Capture the cell that displays the provided text and extract its [X, Y] central coordinate. 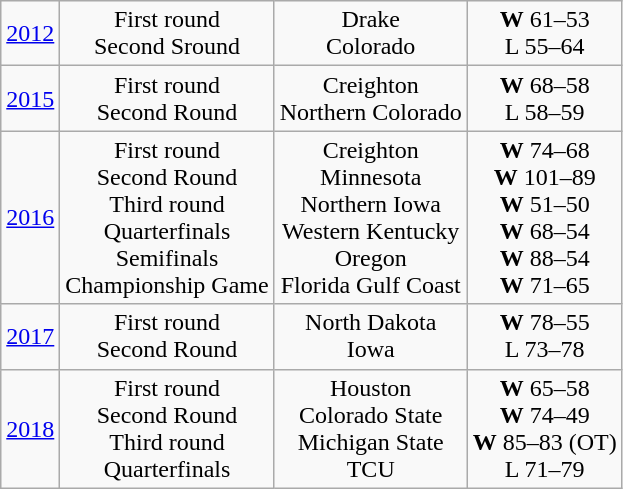
W 74–68 W 101–89 W 51–50 W 68–54 W 88–54 W 71–65 [544, 218]
Creighton Minnesota Northern Iowa Western Kentucky Oregon Florida Gulf Coast [370, 218]
First round Second Sround [167, 34]
W 65–58 W 74–49 W 85–83 (OT) L 71–79 [544, 428]
2016 [30, 218]
Houston Colorado State Michigan State TCU [370, 428]
2017 [30, 336]
First round Second Round Third round Quarterfinals [167, 428]
Drake Colorado [370, 34]
First round Second Round Third round Quarterfinals Semifinals Championship Game [167, 218]
2012 [30, 34]
W 61–53 L 55–64 [544, 34]
2018 [30, 428]
Creighton Northern Colorado [370, 98]
2015 [30, 98]
W 78–55 L 73–78 [544, 336]
North Dakota Iowa [370, 336]
W 68–58 L 58–59 [544, 98]
